Output the [x, y] coordinate of the center of the cell containing the given text.  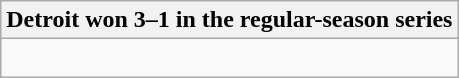
Detroit won 3–1 in the regular-season series [230, 20]
